Detect which cell encompasses the target text, then output its (X, Y) center coordinate. 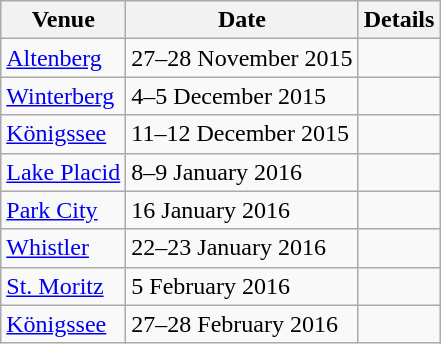
11–12 December 2015 (242, 134)
27–28 November 2015 (242, 58)
Lake Placid (64, 172)
27–28 February 2016 (242, 324)
4–5 December 2015 (242, 96)
Venue (64, 20)
5 February 2016 (242, 286)
Altenberg (64, 58)
Park City (64, 210)
Details (399, 20)
16 January 2016 (242, 210)
22–23 January 2016 (242, 248)
Date (242, 20)
Winterberg (64, 96)
St. Moritz (64, 286)
8–9 January 2016 (242, 172)
Whistler (64, 248)
